Provide the [x, y] coordinate of the cell's center where the given text is located.  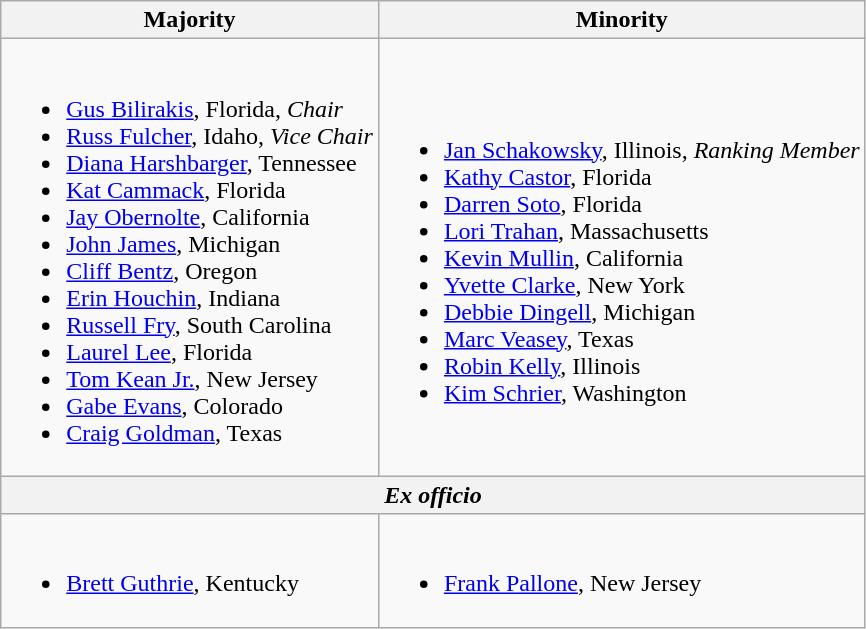
Brett Guthrie, Kentucky [190, 570]
Minority [622, 20]
Frank Pallone, New Jersey [622, 570]
Ex officio [433, 495]
Majority [190, 20]
